Find where the given text appears and provide that cell's center as [x, y] coordinate. 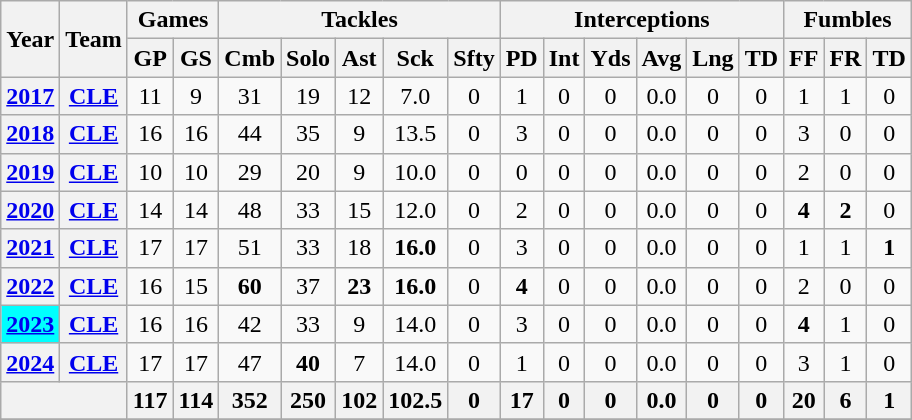
2018 [30, 134]
7 [360, 362]
47 [250, 362]
117 [150, 400]
29 [250, 172]
102 [360, 400]
2024 [30, 362]
Interceptions [642, 20]
2022 [30, 286]
2021 [30, 248]
Fumbles [848, 20]
18 [360, 248]
42 [250, 324]
51 [250, 248]
6 [846, 400]
2020 [30, 210]
GS [196, 58]
37 [308, 286]
2019 [30, 172]
2017 [30, 96]
352 [250, 400]
48 [250, 210]
Solo [308, 58]
FR [846, 58]
44 [250, 134]
40 [308, 362]
2023 [30, 324]
114 [196, 400]
23 [360, 286]
Team [94, 39]
7.0 [416, 96]
Year [30, 39]
Tackles [360, 20]
102.5 [416, 400]
31 [250, 96]
19 [308, 96]
Yds [610, 58]
Games [173, 20]
60 [250, 286]
Sck [416, 58]
10.0 [416, 172]
GP [150, 58]
250 [308, 400]
PD [522, 58]
35 [308, 134]
Cmb [250, 58]
13.5 [416, 134]
Sfty [474, 58]
Avg [662, 58]
FF [804, 58]
12 [360, 96]
12.0 [416, 210]
Lng [713, 58]
Int [564, 58]
Ast [360, 58]
11 [150, 96]
